Determine the (X, Y) coordinate at the center of the cell enclosing the given text.  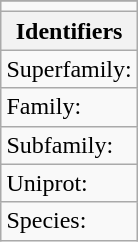
Subfamily: (69, 145)
Family: (69, 107)
Species: (69, 221)
Identifiers (69, 31)
Superfamily: (69, 69)
Uniprot: (69, 183)
